Return (X, Y) of the center of cell containing provided text 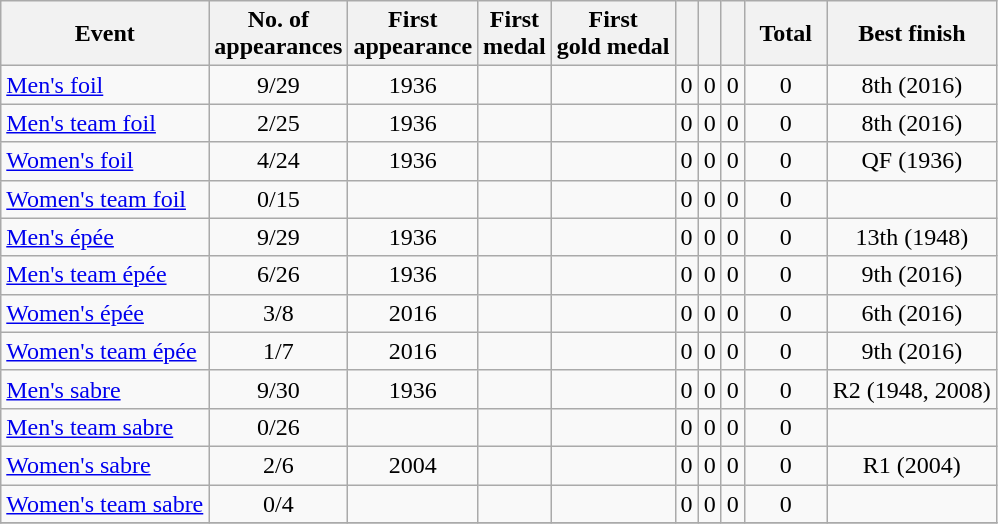
Best finish (912, 34)
3/8 (278, 313)
6th (2016) (912, 313)
R1 (2004) (912, 465)
No. ofappearances (278, 34)
Men's team sabre (105, 427)
13th (1948) (912, 237)
4/24 (278, 161)
QF (1936) (912, 161)
Women's sabre (105, 465)
Event (105, 34)
0/4 (278, 503)
Firstmedal (515, 34)
6/26 (278, 275)
Women's foil (105, 161)
0/15 (278, 199)
Men's épée (105, 237)
2/25 (278, 123)
2004 (413, 465)
Men's foil (105, 85)
Firstgold medal (613, 34)
Women's team sabre (105, 503)
Men's sabre (105, 389)
Men's team épée (105, 275)
Men's team foil (105, 123)
Women's épée (105, 313)
R2 (1948, 2008) (912, 389)
Firstappearance (413, 34)
Women's team épée (105, 351)
Women's team foil (105, 199)
Total (786, 34)
1/7 (278, 351)
9/30 (278, 389)
0/26 (278, 427)
2/6 (278, 465)
